Locate the cell with the specified text and output its (X, Y) center coordinate. 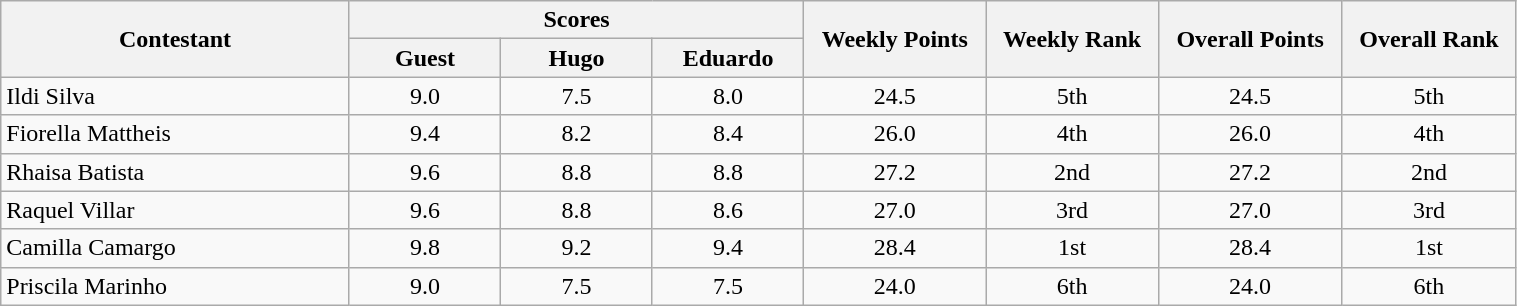
8.2 (577, 134)
Ildi Silva (175, 96)
Eduardo (728, 58)
Fiorella Mattheis (175, 134)
Overall Points (1250, 39)
8.4 (728, 134)
Overall Rank (1429, 39)
Contestant (175, 39)
Weekly Points (895, 39)
9.2 (577, 248)
Rhaisa Batista (175, 172)
Guest (425, 58)
Raquel Villar (175, 210)
Scores (576, 20)
Weekly Rank (1072, 39)
9.8 (425, 248)
8.0 (728, 96)
Priscila Marinho (175, 286)
Hugo (577, 58)
Camilla Camargo (175, 248)
8.6 (728, 210)
